Pinpoint the cell where the given text exists, returning its [x, y] midpoint coordinate. 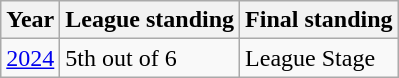
League Stage [319, 58]
5th out of 6 [150, 58]
2024 [30, 58]
League standing [150, 20]
Final standing [319, 20]
Year [30, 20]
